For the text-containing cell, return its midpoint in (X, Y) coordinate format. 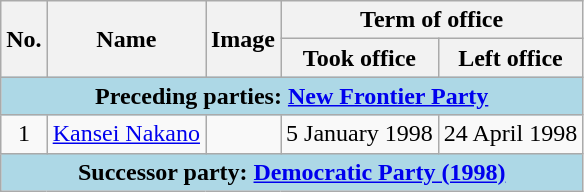
Successor party: Democratic Party (1998) (292, 172)
Name (126, 39)
Term of office (432, 20)
Kansei Nakano (126, 134)
1 (24, 134)
Took office (360, 58)
Left office (510, 58)
No. (24, 39)
Preceding parties: New Frontier Party (292, 96)
Image (244, 39)
24 April 1998 (510, 134)
5 January 1998 (360, 134)
